Determine the (x, y) coordinate at the center of the cell enclosing the given text.  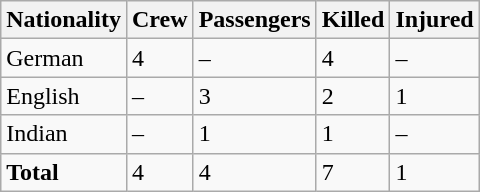
Crew (160, 20)
Injured (434, 20)
English (64, 96)
3 (254, 96)
2 (353, 96)
Killed (353, 20)
Total (64, 172)
Passengers (254, 20)
Nationality (64, 20)
7 (353, 172)
German (64, 58)
Indian (64, 134)
